Search for the cell housing the specified text and yield its (x, y) center coordinate. 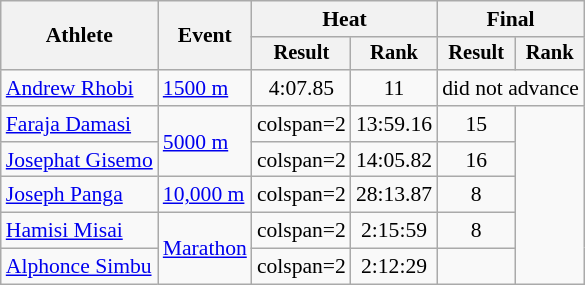
Faraja Damasi (80, 124)
Joseph Panga (80, 195)
16 (476, 160)
11 (394, 88)
10,000 m (205, 195)
13:59.16 (394, 124)
Heat (344, 19)
2:15:59 (394, 231)
Alphonce Simbu (80, 267)
1500 m (205, 88)
Andrew Rhobi (80, 88)
14:05.82 (394, 160)
4:07.85 (302, 88)
Final (510, 19)
15 (476, 124)
5000 m (205, 142)
Event (205, 36)
Josephat Gisemo (80, 160)
Marathon (205, 248)
28:13.87 (394, 195)
Hamisi Misai (80, 231)
did not advance (510, 88)
2:12:29 (394, 267)
Athlete (80, 36)
